For the text-containing cell, return its midpoint in (X, Y) coordinate format. 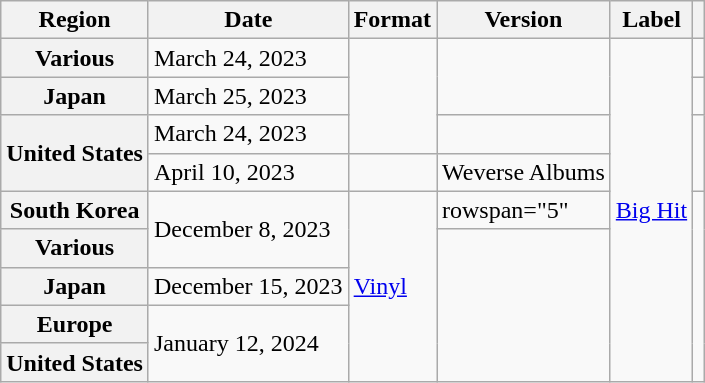
rowspan="5" (523, 210)
December 15, 2023 (248, 286)
Weverse Albums (523, 172)
Big Hit (651, 210)
March 25, 2023 (248, 96)
South Korea (75, 210)
Date (248, 20)
December 8, 2023 (248, 229)
Version (523, 20)
Label (651, 20)
Region (75, 20)
April 10, 2023 (248, 172)
Format (392, 20)
January 12, 2024 (248, 343)
Vinyl (392, 286)
Europe (75, 324)
